From the cell containing the given text, extract its center point as (X, Y) coordinate. 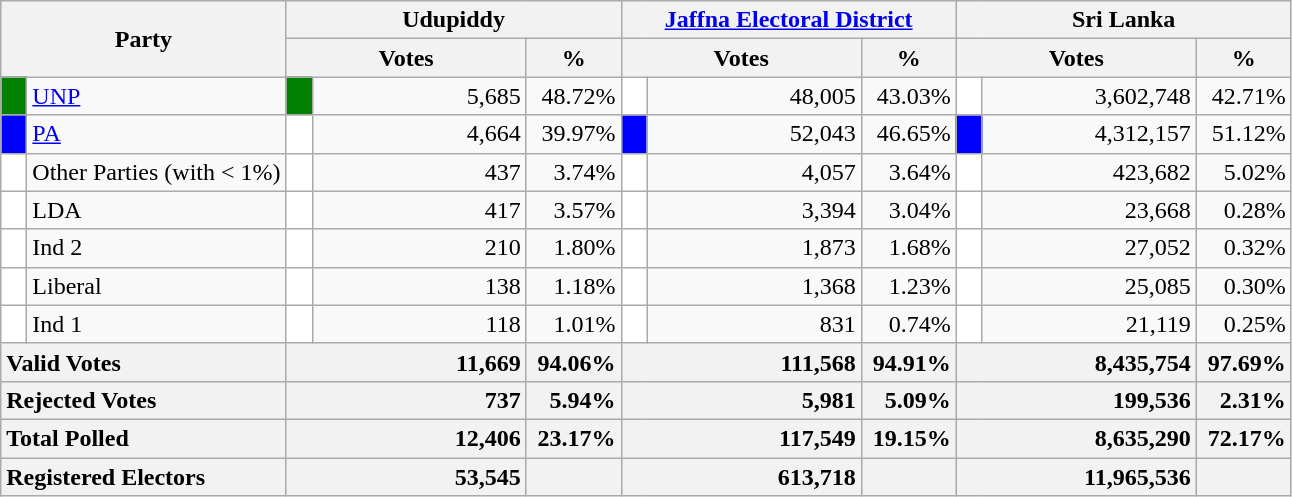
4,312,157 (1089, 134)
5.02% (1244, 172)
3.57% (574, 210)
Jaffna Electoral District (788, 20)
11,965,536 (1076, 477)
831 (754, 324)
3.64% (908, 172)
52,043 (754, 134)
1.23% (908, 286)
94.06% (574, 362)
0.32% (1244, 248)
Rejected Votes (144, 400)
138 (419, 286)
1,873 (754, 248)
Valid Votes (144, 362)
3,394 (754, 210)
42.71% (1244, 96)
27,052 (1089, 248)
12,406 (406, 438)
3,602,748 (1089, 96)
8,635,290 (1076, 438)
Udupiddy (454, 20)
1,368 (754, 286)
Party (144, 39)
423,682 (1089, 172)
210 (419, 248)
39.97% (574, 134)
72.17% (1244, 438)
11,669 (406, 362)
8,435,754 (1076, 362)
2.31% (1244, 400)
3.04% (908, 210)
Sri Lanka (1124, 20)
5,981 (741, 400)
5,685 (419, 96)
4,057 (754, 172)
23.17% (574, 438)
46.65% (908, 134)
737 (406, 400)
118 (419, 324)
3.74% (574, 172)
Liberal (156, 286)
117,549 (741, 438)
43.03% (908, 96)
1.80% (574, 248)
25,085 (1089, 286)
48,005 (754, 96)
0.25% (1244, 324)
111,568 (741, 362)
Ind 1 (156, 324)
UNP (156, 96)
0.74% (908, 324)
PA (156, 134)
437 (419, 172)
1.68% (908, 248)
Other Parties (with < 1%) (156, 172)
21,119 (1089, 324)
23,668 (1089, 210)
94.91% (908, 362)
51.12% (1244, 134)
5.09% (908, 400)
4,664 (419, 134)
1.01% (574, 324)
0.30% (1244, 286)
LDA (156, 210)
97.69% (1244, 362)
613,718 (741, 477)
Registered Electors (144, 477)
53,545 (406, 477)
199,536 (1076, 400)
48.72% (574, 96)
Total Polled (144, 438)
1.18% (574, 286)
19.15% (908, 438)
417 (419, 210)
0.28% (1244, 210)
Ind 2 (156, 248)
5.94% (574, 400)
